Pinpoint the cell where the given text exists, returning its [x, y] midpoint coordinate. 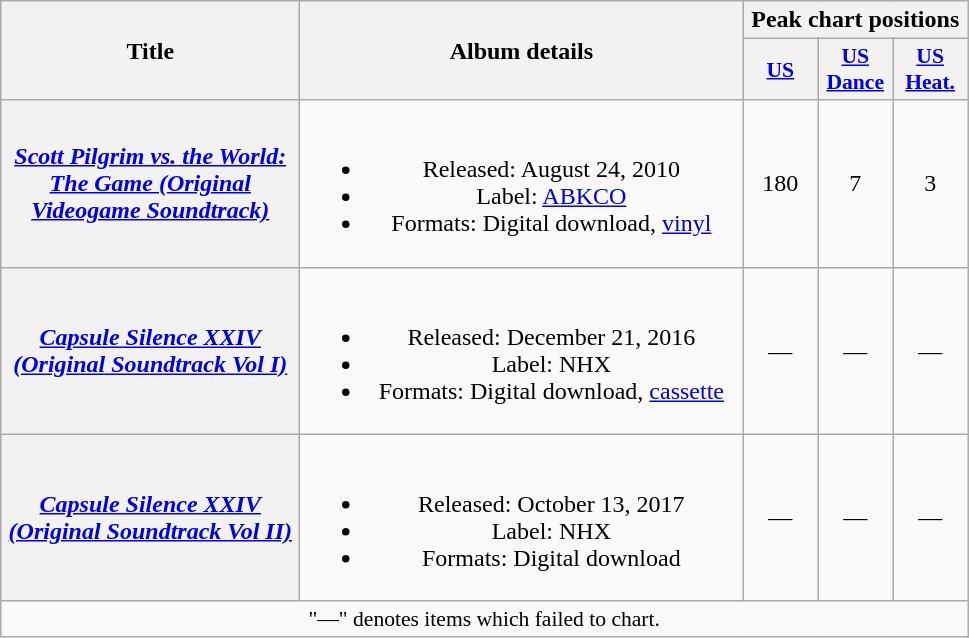
Released: December 21, 2016Label: NHXFormats: Digital download, cassette [522, 350]
USHeat. [930, 70]
7 [856, 184]
US [780, 70]
Scott Pilgrim vs. the World: The Game (Original Videogame Soundtrack) [150, 184]
3 [930, 184]
USDance [856, 70]
180 [780, 184]
Released: October 13, 2017Label: NHXFormats: Digital download [522, 518]
Peak chart positions [856, 20]
"—" denotes items which failed to chart. [484, 619]
Released: August 24, 2010Label: ABKCOFormats: Digital download, vinyl [522, 184]
Capsule Silence XXIV (Original Soundtrack Vol I) [150, 350]
Capsule Silence XXIV (Original Soundtrack Vol II) [150, 518]
Album details [522, 50]
Title [150, 50]
